Locate the cell with the specified text and output its [x, y] center coordinate. 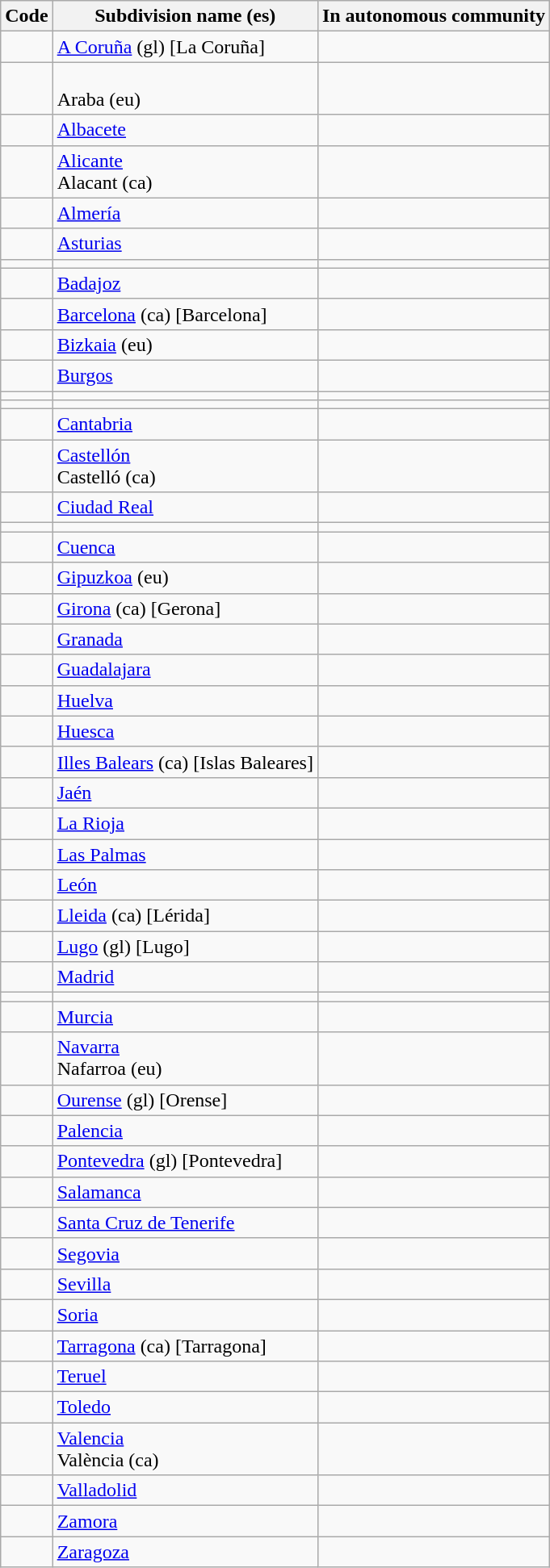
Pontevedra (gl) [Pontevedra] [185, 1161]
León [185, 885]
Guadalajara [185, 670]
Salamanca [185, 1192]
Almería [185, 213]
Zamora [185, 1521]
Subdivision name (es) [185, 16]
Zaragoza [185, 1552]
In autonomous community [433, 16]
Girona (ca) [Gerona] [185, 608]
Las Palmas [185, 855]
Araba (eu) [185, 89]
Huelva [185, 700]
Toledo [185, 1407]
Granada [185, 639]
Jaén [185, 792]
Murcia [185, 1017]
Illes Balears (ca) [Islas Baleares] [185, 762]
Ciudad Real [185, 508]
Cuenca [185, 547]
Huesca [185, 731]
Madrid [185, 977]
Segovia [185, 1253]
Burgos [185, 375]
Ourense (gl) [Orense] [185, 1100]
Santa Cruz de Tenerife [185, 1223]
Sevilla [185, 1284]
A Coruña (gl) [La Coruña] [185, 47]
Tarragona (ca) [Tarragona] [185, 1345]
NavarraNafarroa (eu) [185, 1059]
Bizkaia (eu) [185, 345]
Cantabria [185, 424]
ValenciaValència (ca) [185, 1449]
Asturias [185, 244]
AlicanteAlacant (ca) [185, 171]
CastellónCastelló (ca) [185, 466]
Teruel [185, 1377]
Soria [185, 1315]
Lugo (gl) [Lugo] [185, 947]
Code [27, 16]
Gipuzkoa (eu) [185, 578]
Palencia [185, 1131]
Albacete [185, 130]
La Rioja [185, 823]
Barcelona (ca) [Barcelona] [185, 314]
Valladolid [185, 1491]
Badajoz [185, 283]
Lleida (ca) [Lérida] [185, 916]
